From the cell containing the given text, extract its center point as [x, y] coordinate. 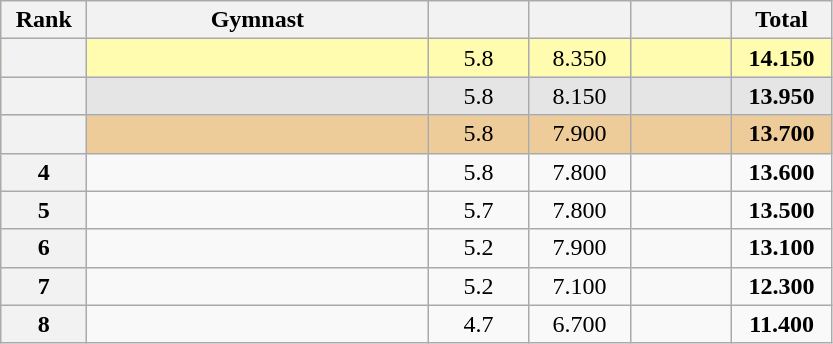
Total [782, 20]
Rank [44, 20]
11.400 [782, 324]
4 [44, 172]
5.7 [478, 210]
8 [44, 324]
7.100 [580, 286]
14.150 [782, 58]
8.350 [580, 58]
12.300 [782, 286]
8.150 [580, 96]
13.100 [782, 248]
5 [44, 210]
13.950 [782, 96]
Gymnast [258, 20]
13.600 [782, 172]
13.500 [782, 210]
6.700 [580, 324]
4.7 [478, 324]
13.700 [782, 134]
7 [44, 286]
6 [44, 248]
